Pinpoint the cell where the given text exists, returning its (x, y) midpoint coordinate. 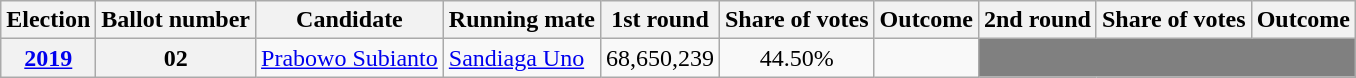
Sandiaga Uno (522, 58)
Prabowo Subianto (350, 58)
Candidate (350, 20)
1st round (660, 20)
44.50% (796, 58)
68,650,239 (660, 58)
Running mate (522, 20)
Ballot number (176, 20)
02 (176, 58)
2019 (48, 58)
Election (48, 20)
2nd round (1037, 20)
